Return the [x, y] coordinate for the center point of the cell that contains the specified text.  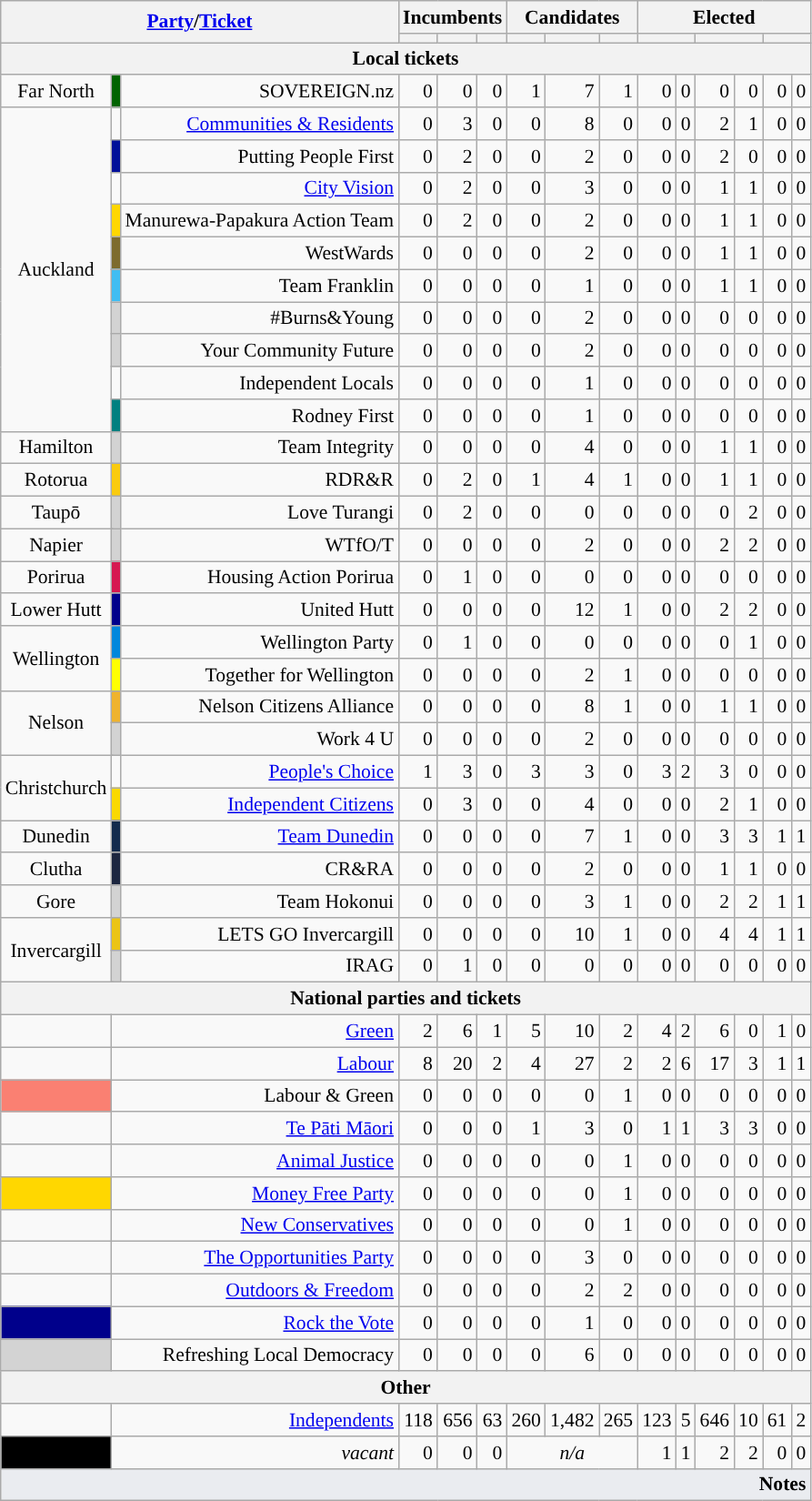
Love Turangi [260, 513]
Communities & Residents [260, 124]
Money Free Party [255, 1194]
20 [457, 1063]
Hamilton [56, 448]
Wellington Party [260, 642]
Housing Action Porirua [260, 578]
Porirua [56, 578]
Clutha [56, 870]
Rock the Vote [255, 1323]
Other [406, 1388]
Independent Locals [260, 383]
National parties and tickets [406, 999]
People's Choice [260, 772]
63 [493, 1420]
Local tickets [406, 59]
SOVEREIGN.nz [260, 92]
The Opportunities Party [255, 1258]
Team Hokonui [260, 902]
United Hutt [260, 610]
Your Community Future [260, 351]
Nelson Citizens Alliance [260, 707]
Invercargill [56, 950]
WTfO/T [260, 545]
Dunedin [56, 837]
Gore [56, 902]
RDR&R [260, 480]
Labour [255, 1063]
Team Franklin [260, 286]
WestWards [260, 254]
Christchurch [56, 788]
Candidates [572, 17]
Nelson [56, 722]
118 [418, 1420]
IRAG [260, 966]
17 [715, 1063]
Labour & Green [255, 1096]
Far North [56, 92]
Outdoors & Freedom [255, 1291]
Independent Citizens [260, 804]
Green [255, 1032]
Te Pāti Māori [255, 1129]
12 [573, 610]
Party/Ticket [200, 22]
265 [618, 1420]
Together for Wellington [260, 675]
260 [526, 1420]
Incumbents [453, 17]
City Vision [260, 188]
Taupō [56, 513]
New Conservatives [255, 1225]
Wellington [56, 659]
Refreshing Local Democracy [255, 1355]
1,482 [573, 1420]
Elected [724, 17]
Notes [406, 1485]
Animal Justice [255, 1161]
Putting People First [260, 156]
#Burns&Young [260, 318]
Work 4 U [260, 740]
Auckland [56, 269]
n/a [572, 1453]
Lower Hutt [56, 610]
123 [657, 1420]
Manurewa-Papakura Action Team [260, 221]
CR&RA [260, 870]
Napier [56, 545]
Rotorua [56, 480]
61 [777, 1420]
646 [715, 1420]
Team Dunedin [260, 837]
Independents [255, 1420]
656 [457, 1420]
Rodney First [260, 416]
LETS GO Invercargill [260, 934]
Team Integrity [260, 448]
vacant [255, 1453]
27 [573, 1063]
